For the text-containing cell, return its midpoint in (x, y) coordinate format. 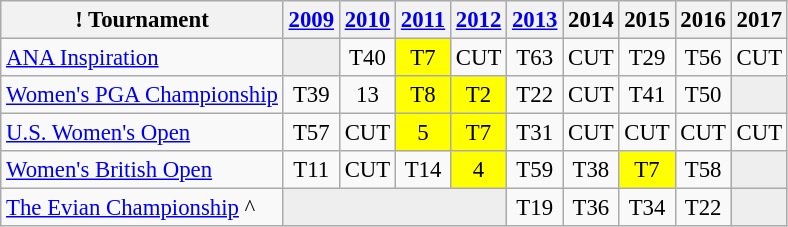
T41 (647, 95)
Women's British Open (142, 170)
T19 (535, 208)
T63 (535, 58)
T2 (478, 95)
T38 (591, 170)
2009 (311, 20)
T58 (703, 170)
2016 (703, 20)
T34 (647, 208)
T40 (367, 58)
2010 (367, 20)
T36 (591, 208)
13 (367, 95)
T56 (703, 58)
T31 (535, 133)
ANA Inspiration (142, 58)
The Evian Championship ^ (142, 208)
T39 (311, 95)
T50 (703, 95)
Women's PGA Championship (142, 95)
U.S. Women's Open (142, 133)
! Tournament (142, 20)
5 (424, 133)
4 (478, 170)
2012 (478, 20)
T57 (311, 133)
T14 (424, 170)
2013 (535, 20)
T11 (311, 170)
2015 (647, 20)
T29 (647, 58)
2017 (759, 20)
T8 (424, 95)
2014 (591, 20)
T59 (535, 170)
2011 (424, 20)
